Return (X, Y) of the center of cell containing provided text 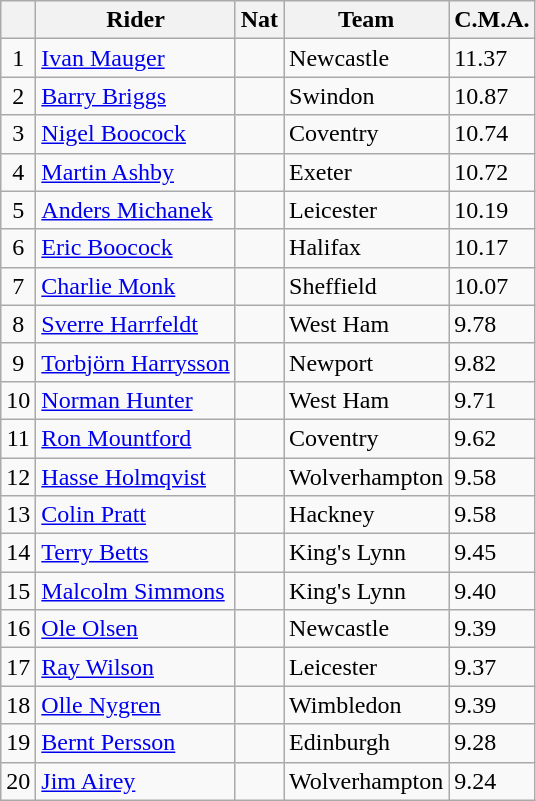
Team (366, 20)
Sverre Harrfeldt (136, 324)
10.72 (492, 172)
9 (18, 362)
1 (18, 58)
Sheffield (366, 286)
Ole Olsen (136, 629)
9.45 (492, 553)
Bernt Persson (136, 743)
Nat (259, 20)
11.37 (492, 58)
10.07 (492, 286)
9.28 (492, 743)
Hasse Holmqvist (136, 477)
Newport (366, 362)
Ivan Mauger (136, 58)
3 (18, 134)
10.74 (492, 134)
16 (18, 629)
C.M.A. (492, 20)
15 (18, 591)
Nigel Boocock (136, 134)
Martin Ashby (136, 172)
Malcolm Simmons (136, 591)
Ray Wilson (136, 667)
9.78 (492, 324)
12 (18, 477)
Norman Hunter (136, 400)
Charlie Monk (136, 286)
2 (18, 96)
8 (18, 324)
17 (18, 667)
9.62 (492, 438)
14 (18, 553)
Wimbledon (366, 705)
9.40 (492, 591)
Barry Briggs (136, 96)
Jim Airey (136, 781)
Eric Boocock (136, 248)
9.24 (492, 781)
Edinburgh (366, 743)
9.71 (492, 400)
9.82 (492, 362)
18 (18, 705)
6 (18, 248)
Torbjörn Harrysson (136, 362)
10 (18, 400)
Terry Betts (136, 553)
Hackney (366, 515)
Halifax (366, 248)
9.37 (492, 667)
Ron Mountford (136, 438)
19 (18, 743)
5 (18, 210)
7 (18, 286)
4 (18, 172)
Olle Nygren (136, 705)
10.19 (492, 210)
Colin Pratt (136, 515)
10.87 (492, 96)
20 (18, 781)
Exeter (366, 172)
11 (18, 438)
Anders Michanek (136, 210)
10.17 (492, 248)
Rider (136, 20)
Swindon (366, 96)
13 (18, 515)
